Capture the cell that displays the provided text and extract its (x, y) central coordinate. 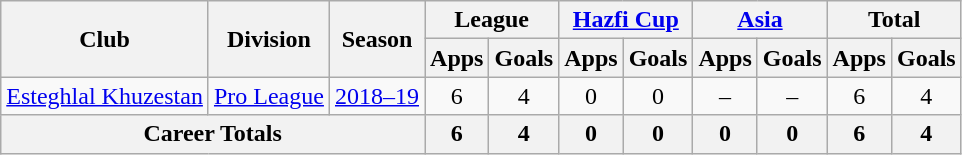
Hazfi Cup (626, 20)
Total (894, 20)
Asia (760, 20)
Career Totals (213, 134)
Season (376, 39)
League (492, 20)
Club (105, 39)
Esteghlal Khuzestan (105, 96)
Pro League (268, 96)
2018–19 (376, 96)
Division (268, 39)
